Extract the [X, Y] coordinate from the center of the cell holding the provided text.  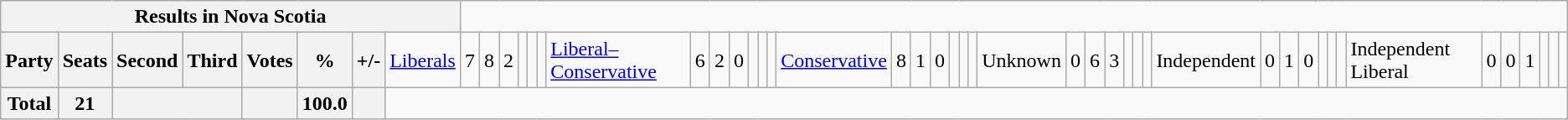
Unknown [1022, 60]
Second [147, 60]
Independent [1206, 60]
Conservative [834, 60]
Seats [85, 60]
Independent Liberal [1414, 60]
Liberal–Conservative [618, 60]
21 [85, 103]
Liberals [423, 60]
+/- [369, 60]
3 [1114, 60]
7 [469, 60]
Total [29, 103]
Votes [270, 60]
Party [29, 60]
Third [213, 60]
% [325, 60]
100.0 [325, 103]
Results in Nova Scotia [231, 17]
